Scan for the cell matching the given text and deliver its [X, Y] coordinate at center. 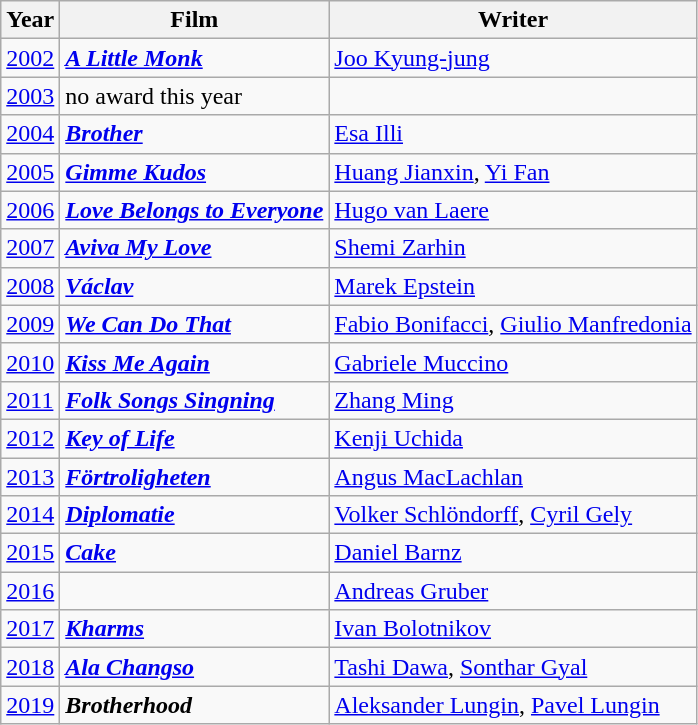
2008 [30, 286]
2007 [30, 248]
Angus MacLachlan [513, 477]
2010 [30, 362]
Fabio Bonifacci, Giulio Manfredonia [513, 324]
Volker Schlöndorff, Cyril Gely [513, 515]
Gimme Kudos [194, 172]
2015 [30, 553]
2005 [30, 172]
Daniel Barnz [513, 553]
Kiss Me Again [194, 362]
2006 [30, 210]
Key of Life [194, 438]
Hugo van Laere [513, 210]
Diplomatie [194, 515]
Zhang Ming [513, 400]
Esa Illi [513, 134]
2018 [30, 667]
Joo Kyung-jung [513, 58]
Year [30, 20]
Václav [194, 286]
2012 [30, 438]
We Can Do That [194, 324]
Cake [194, 553]
2004 [30, 134]
2019 [30, 705]
Gabriele Muccino [513, 362]
Brotherhood [194, 705]
Tashi Dawa, Sonthar Gyal [513, 667]
2009 [30, 324]
Shemi Zarhin [513, 248]
Ivan Bolotnikov [513, 629]
Andreas Gruber [513, 591]
2017 [30, 629]
A Little Monk [194, 58]
2002 [30, 58]
no award this year [194, 96]
Folk Songs Singning [194, 400]
Brother [194, 134]
Ala Changso [194, 667]
Marek Epstein [513, 286]
2016 [30, 591]
Writer [513, 20]
Film [194, 20]
Kenji Uchida [513, 438]
2013 [30, 477]
Love Belongs to Everyone [194, 210]
2003 [30, 96]
Aviva My Love [194, 248]
Aleksander Lungin, Pavel Lungin [513, 705]
Förtroligheten [194, 477]
Huang Jianxin, Yi Fan [513, 172]
2014 [30, 515]
Kharms [194, 629]
2011 [30, 400]
